Find where the given text appears and provide that cell's center as (x, y) coordinate. 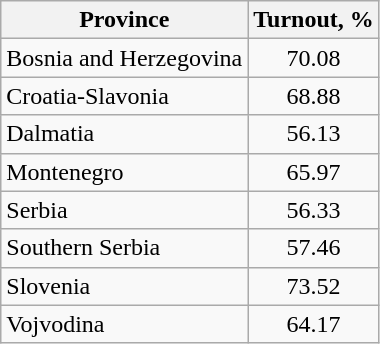
64.17 (314, 324)
Turnout, % (314, 20)
73.52 (314, 286)
Slovenia (124, 286)
56.13 (314, 134)
Serbia (124, 210)
Dalmatia (124, 134)
Bosnia and Herzegovina (124, 58)
70.08 (314, 58)
68.88 (314, 96)
Southern Serbia (124, 248)
57.46 (314, 248)
Montenegro (124, 172)
Vojvodina (124, 324)
56.33 (314, 210)
65.97 (314, 172)
Croatia-Slavonia (124, 96)
Province (124, 20)
